For the text-containing cell, return its midpoint in [x, y] coordinate format. 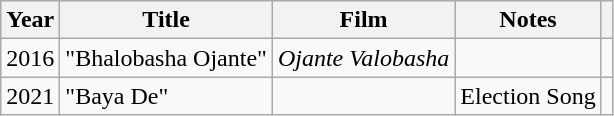
Film [363, 20]
Ojante Valobasha [363, 58]
"Bhalobasha Ojante" [166, 58]
Election Song [528, 96]
2016 [30, 58]
Notes [528, 20]
"Baya De" [166, 96]
Year [30, 20]
2021 [30, 96]
Title [166, 20]
